Find where the given text appears and provide that cell's center as (X, Y) coordinate. 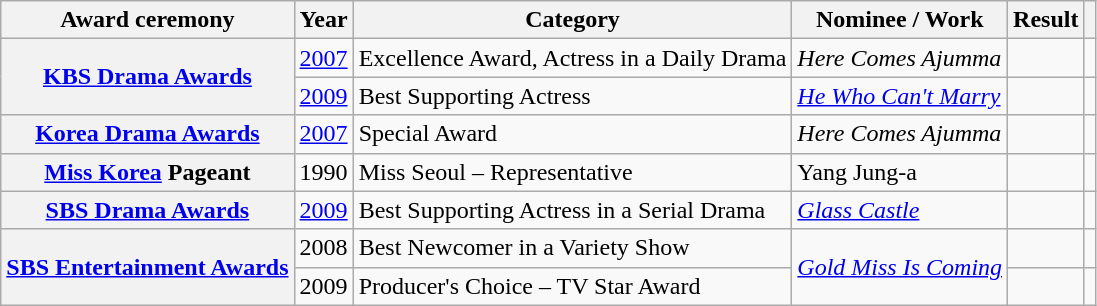
Category (572, 20)
Result (1046, 20)
Best Newcomer in a Variety Show (572, 248)
Best Supporting Actress in a Serial Drama (572, 210)
Excellence Award, Actress in a Daily Drama (572, 58)
Best Supporting Actress (572, 96)
Glass Castle (900, 210)
2008 (324, 248)
Gold Miss Is Coming (900, 267)
Nominee / Work (900, 20)
SBS Drama Awards (148, 210)
Miss Seoul – Representative (572, 172)
He Who Can't Marry (900, 96)
SBS Entertainment Awards (148, 267)
Producer's Choice – TV Star Award (572, 286)
Miss Korea Pageant (148, 172)
1990 (324, 172)
Yang Jung-a (900, 172)
Year (324, 20)
Award ceremony (148, 20)
Korea Drama Awards (148, 134)
Special Award (572, 134)
KBS Drama Awards (148, 77)
